Return the (X, Y) coordinate for the center point of the cell that contains the specified text.  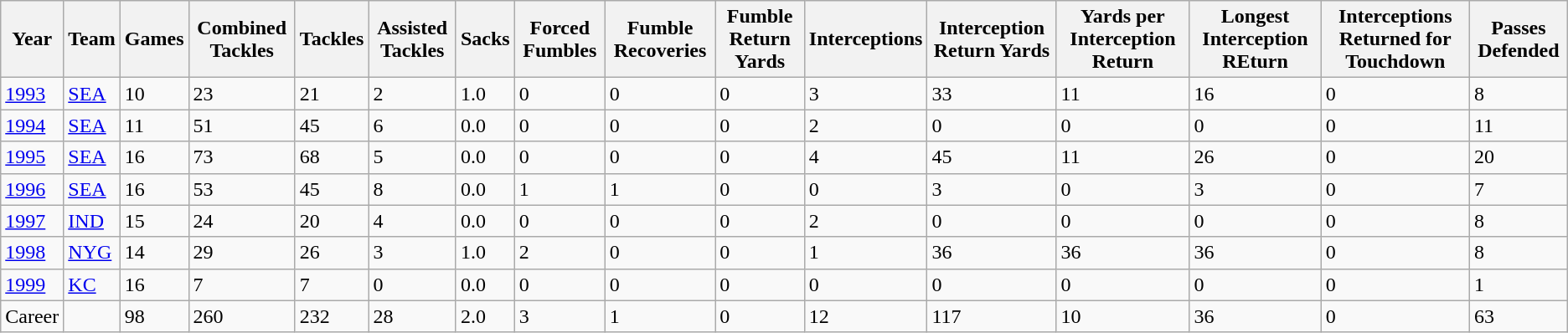
Fumble Recoveries (660, 39)
Sacks (485, 39)
98 (154, 316)
12 (866, 316)
1999 (32, 284)
Fumble Return Yards (761, 39)
NYG (92, 253)
14 (154, 253)
73 (241, 157)
232 (332, 316)
Longest Interception REturn (1255, 39)
1994 (32, 126)
Team (92, 39)
Assisted Tackles (412, 39)
1996 (32, 189)
1998 (32, 253)
28 (412, 316)
68 (332, 157)
Interceptions Returned for Touchdown (1395, 39)
51 (241, 126)
6 (412, 126)
Passes Defended (1518, 39)
24 (241, 221)
1997 (32, 221)
2.0 (485, 316)
Games (154, 39)
260 (241, 316)
23 (241, 94)
5 (412, 157)
1993 (32, 94)
Tackles (332, 39)
1995 (32, 157)
Career (32, 316)
Interception Return Yards (992, 39)
Year (32, 39)
KC (92, 284)
Yards per Interception Return (1122, 39)
63 (1518, 316)
IND (92, 221)
33 (992, 94)
Combined Tackles (241, 39)
Interceptions (866, 39)
117 (992, 316)
29 (241, 253)
15 (154, 221)
53 (241, 189)
21 (332, 94)
Forced Fumbles (560, 39)
